Pinpoint the cell where the given text exists, returning its [x, y] midpoint coordinate. 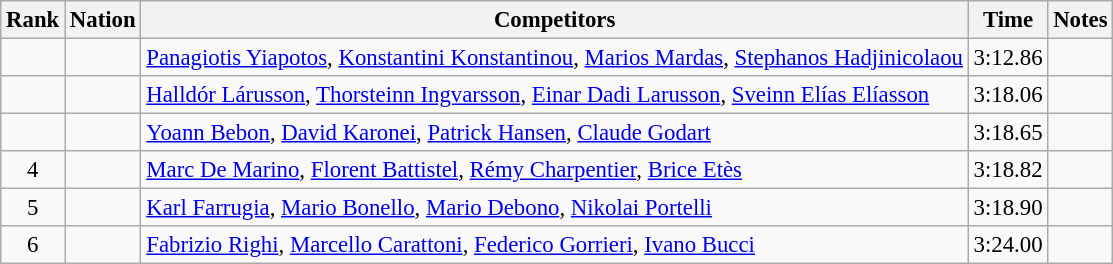
3:18.65 [1008, 133]
Marc De Marino, Florent Battistel, Rémy Charpentier, Brice Etès [554, 170]
Fabrizio Righi, Marcello Carattoni, Federico Gorrieri, Ivano Bucci [554, 245]
Karl Farrugia, Mario Bonello, Mario Debono, Nikolai Portelli [554, 208]
Rank [33, 20]
Halldór Lárusson, Thorsteinn Ingvarsson, Einar Dadi Larusson, Sveinn Elías Elíasson [554, 95]
Notes [1080, 20]
3:12.86 [1008, 58]
3:18.90 [1008, 208]
4 [33, 170]
Competitors [554, 20]
5 [33, 208]
6 [33, 245]
Time [1008, 20]
3:18.06 [1008, 95]
Yoann Bebon, David Karonei, Patrick Hansen, Claude Godart [554, 133]
Panagiotis Yiapotos, Konstantini Konstantinou, Marios Mardas, Stephanos Hadjinicolaou [554, 58]
3:24.00 [1008, 245]
3:18.82 [1008, 170]
Nation [103, 20]
